Output the [X, Y] coordinate of the center of the cell containing the given text.  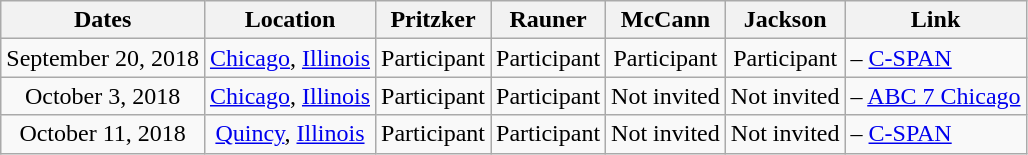
October 11, 2018 [103, 134]
September 20, 2018 [103, 58]
Dates [103, 20]
Quincy, Illinois [290, 134]
Link [936, 20]
Rauner [548, 20]
October 3, 2018 [103, 96]
Jackson [785, 20]
Pritzker [434, 20]
Location [290, 20]
– ABC 7 Chicago [936, 96]
McCann [666, 20]
